Extract the [X, Y] coordinate from the center of the cell holding the provided text.  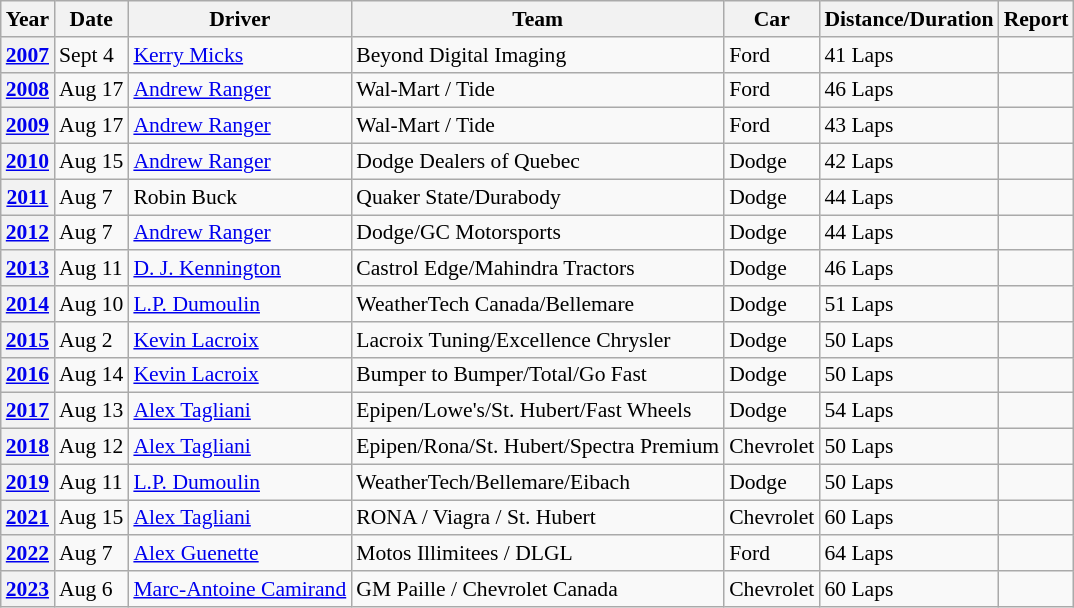
Kerry Micks [240, 55]
2011 [28, 197]
Robin Buck [240, 197]
Team [538, 19]
2016 [28, 375]
Date [91, 19]
43 Laps [908, 126]
D. J. Kennington [240, 269]
Aug 10 [91, 304]
2015 [28, 340]
Aug 14 [91, 375]
2022 [28, 554]
WeatherTech/Bellemare/Eibach [538, 482]
64 Laps [908, 554]
Quaker State/Durabody [538, 197]
Car [772, 19]
Sept 4 [91, 55]
Year [28, 19]
Castrol Edge/Mahindra Tractors [538, 269]
Motos Illimitees / DLGL [538, 554]
2023 [28, 589]
Aug 13 [91, 411]
2007 [28, 55]
2008 [28, 90]
Dodge Dealers of Quebec [538, 162]
Driver [240, 19]
2019 [28, 482]
2013 [28, 269]
Bumper to Bumper/Total/Go Fast [538, 375]
Lacroix Tuning/Excellence Chrysler [538, 340]
Epipen/Rona/St. Hubert/Spectra Premium [538, 447]
2017 [28, 411]
Aug 12 [91, 447]
2018 [28, 447]
54 Laps [908, 411]
Beyond Digital Imaging [538, 55]
2012 [28, 233]
Aug 2 [91, 340]
WeatherTech Canada/Bellemare [538, 304]
Distance/Duration [908, 19]
51 Laps [908, 304]
RONA / Viagra / St. Hubert [538, 518]
GM Paille / Chevrolet Canada [538, 589]
Dodge/GC Motorsports [538, 233]
Report [1036, 19]
41 Laps [908, 55]
Aug 6 [91, 589]
2009 [28, 126]
2014 [28, 304]
Marc-Antoine Camirand [240, 589]
Epipen/Lowe's/St. Hubert/Fast Wheels [538, 411]
42 Laps [908, 162]
Alex Guenette [240, 554]
2010 [28, 162]
2021 [28, 518]
